Find where the given text appears and provide that cell's center as (x, y) coordinate. 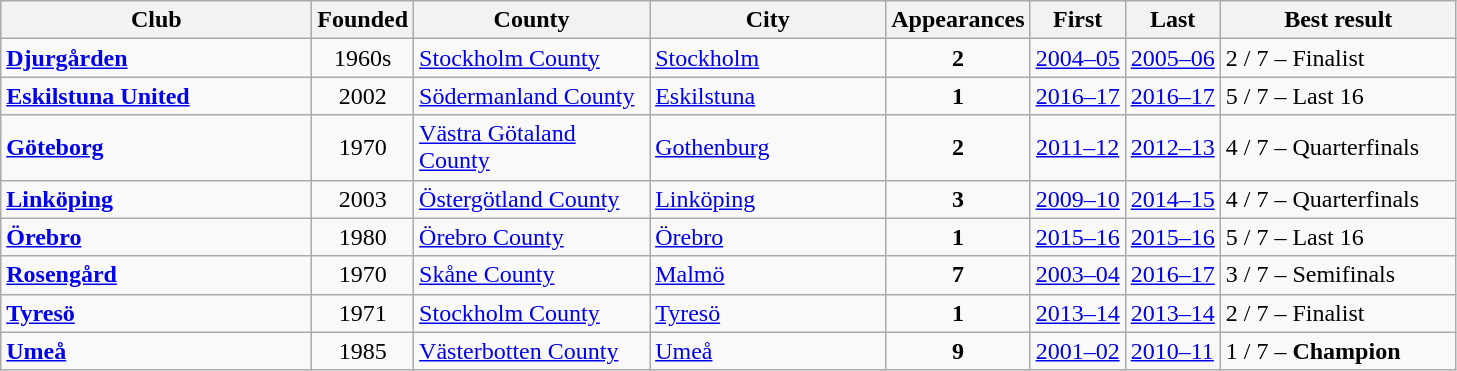
First (1078, 20)
3 / 7 – Semifinals (1338, 275)
Djurgården (156, 58)
Göteborg (156, 148)
1985 (363, 351)
Rosengård (156, 275)
1 / 7 – Champion (1338, 351)
2012–13 (1172, 148)
Gothenburg (768, 148)
3 (958, 199)
Best result (1338, 20)
Appearances (958, 20)
Club (156, 20)
2005–06 (1172, 58)
Founded (363, 20)
2014–15 (1172, 199)
Eskilstuna (768, 96)
Västerbotten County (532, 351)
9 (958, 351)
7 (958, 275)
Södermanland County (532, 96)
1960s (363, 58)
Last (1172, 20)
Skåne County (532, 275)
2002 (363, 96)
County (532, 20)
1980 (363, 237)
2001–02 (1078, 351)
Eskilstuna United (156, 96)
City (768, 20)
Västra Götaland County (532, 148)
1971 (363, 313)
2004–05 (1078, 58)
2010–11 (1172, 351)
Malmö (768, 275)
Örebro County (532, 237)
2011–12 (1078, 148)
Östergötland County (532, 199)
Stockholm (768, 58)
2009–10 (1078, 199)
2003 (363, 199)
2003–04 (1078, 275)
